Return the [X, Y] coordinate for the center point of the cell that contains the specified text.  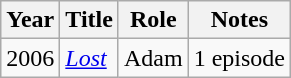
Adam [153, 58]
Title [90, 20]
Notes [239, 20]
Year [30, 20]
Lost [90, 58]
2006 [30, 58]
1 episode [239, 58]
Role [153, 20]
